Search for the cell housing the specified text and yield its (x, y) center coordinate. 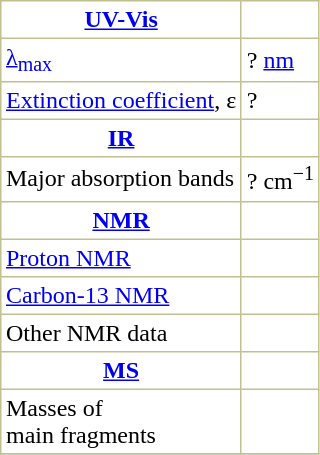
Other NMR data (122, 333)
Major absorption bands (122, 179)
Carbon-13 NMR (122, 295)
Masses of main fragments (122, 421)
MS (122, 370)
Proton NMR (122, 258)
UV-Vis (122, 20)
? (280, 101)
λmax (122, 60)
? nm (280, 60)
Extinction coefficient, ε (122, 101)
NMR (122, 220)
IR (122, 139)
? cm−1 (280, 179)
